Capture the cell that displays the provided text and extract its [x, y] central coordinate. 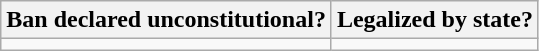
Ban declared unconstitutional? [166, 20]
Legalized by state? [434, 20]
